Determine the [X, Y] coordinate at the center of the cell enclosing the given text.  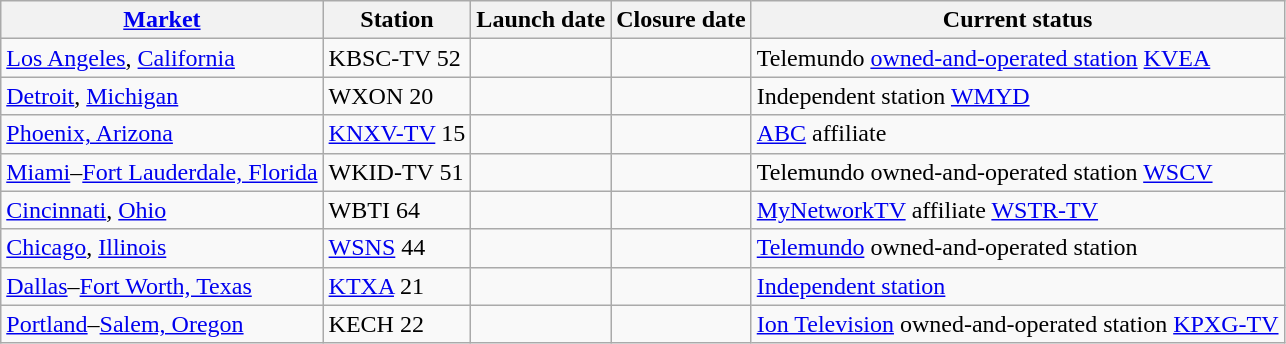
KNXV-TV 15 [397, 134]
WBTI 64 [397, 210]
Miami–Fort Lauderdale, Florida [162, 172]
Los Angeles, California [162, 58]
Independent station [1018, 286]
Market [162, 20]
Station [397, 20]
KECH 22 [397, 324]
Dallas–Fort Worth, Texas [162, 286]
WXON 20 [397, 96]
Detroit, Michigan [162, 96]
Telemundo owned-and-operated station KVEA [1018, 58]
Phoenix, Arizona [162, 134]
WKID-TV 51 [397, 172]
Chicago, Illinois [162, 248]
Cincinnati, Ohio [162, 210]
Ion Television owned-and-operated station KPXG-TV [1018, 324]
MyNetworkTV affiliate WSTR-TV [1018, 210]
Portland–Salem, Oregon [162, 324]
KTXA 21 [397, 286]
Closure date [682, 20]
Telemundo owned-and-operated station WSCV [1018, 172]
Launch date [541, 20]
Current status [1018, 20]
Telemundo owned-and-operated station [1018, 248]
ABC affiliate [1018, 134]
KBSC-TV 52 [397, 58]
Independent station WMYD [1018, 96]
WSNS 44 [397, 248]
